Determine the [X, Y] coordinate at the center of the cell enclosing the given text.  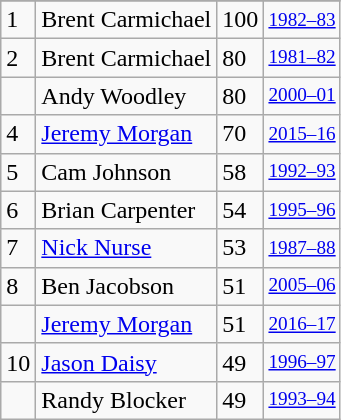
4 [18, 134]
Ben Jacobson [126, 286]
Brian Carpenter [126, 210]
8 [18, 286]
70 [240, 134]
100 [240, 20]
Nick Nurse [126, 248]
53 [240, 248]
6 [18, 210]
Andy Woodley [126, 96]
Jason Daisy [126, 362]
10 [18, 362]
58 [240, 172]
1996–97 [302, 362]
2 [18, 58]
2015–16 [302, 134]
1995–96 [302, 210]
7 [18, 248]
1987–88 [302, 248]
2000–01 [302, 96]
1992–93 [302, 172]
1981–82 [302, 58]
2016–17 [302, 324]
5 [18, 172]
54 [240, 210]
1993–94 [302, 400]
Cam Johnson [126, 172]
Randy Blocker [126, 400]
1 [18, 20]
2005–06 [302, 286]
1982–83 [302, 20]
